For the text-containing cell, return its midpoint in (X, Y) coordinate format. 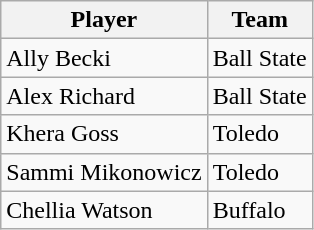
Chellia Watson (104, 210)
Alex Richard (104, 96)
Buffalo (260, 210)
Khera Goss (104, 134)
Team (260, 20)
Player (104, 20)
Sammi Mikonowicz (104, 172)
Ally Becki (104, 58)
